Extract the [X, Y] coordinate from the center of the cell holding the provided text.  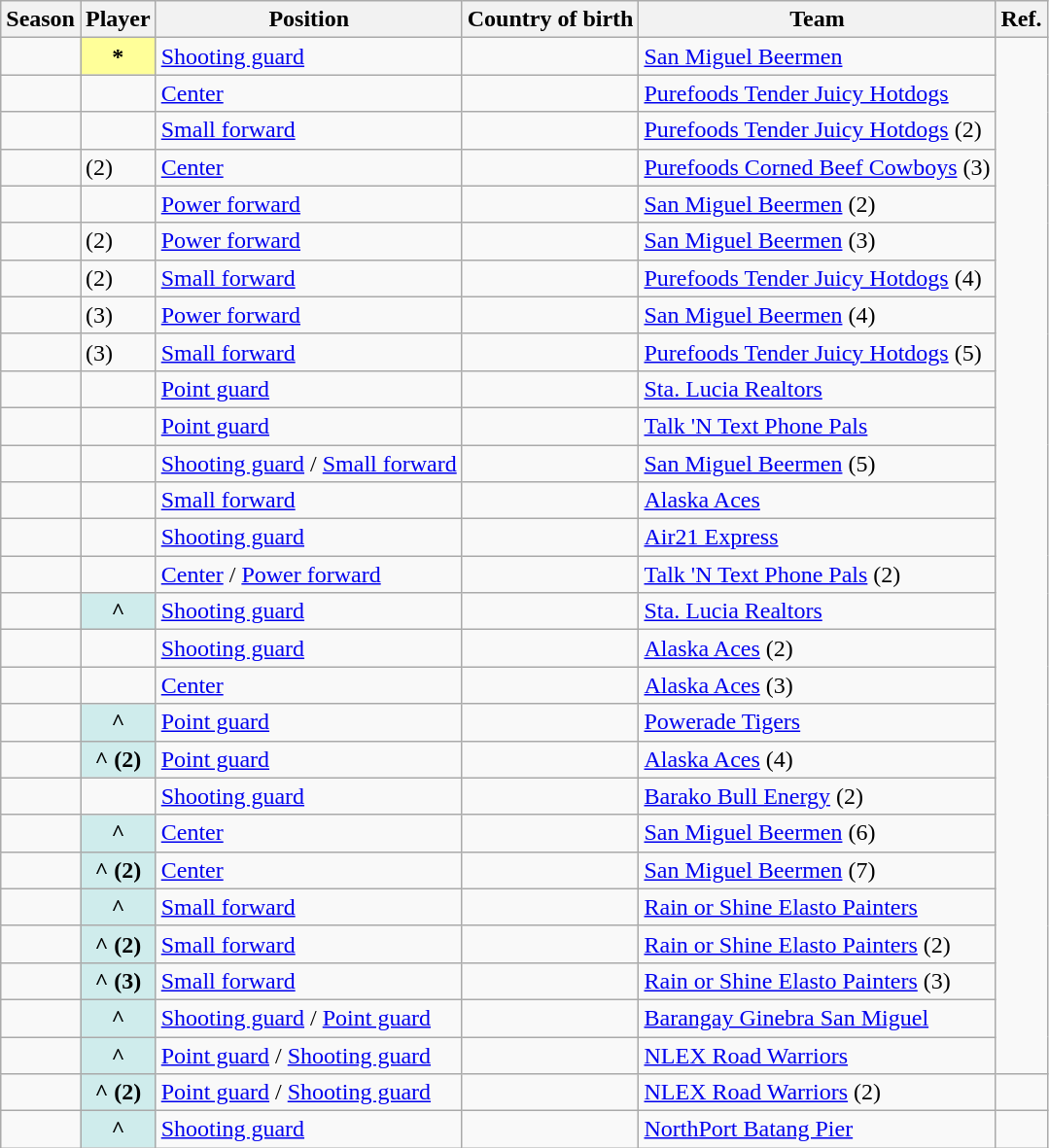
San Miguel Beermen (5) [817, 464]
Season [41, 19]
Player [118, 19]
Rain or Shine Elasto Painters [817, 907]
Shooting guard / Small forward [309, 464]
Purefoods Tender Juicy Hotdogs [817, 93]
^ (3) [118, 981]
Air21 Express [817, 538]
San Miguel Beermen (4) [817, 315]
Purefoods Tender Juicy Hotdogs (5) [817, 352]
Barangay Ginebra San Miguel [817, 1018]
San Miguel Beermen (6) [817, 833]
* [118, 56]
NLEX Road Warriors [817, 1055]
Shooting guard / Point guard [309, 1018]
Rain or Shine Elasto Painters (2) [817, 944]
Rain or Shine Elasto Painters (3) [817, 981]
Purefoods Tender Juicy Hotdogs (2) [817, 130]
Talk 'N Text Phone Pals [817, 426]
Purefoods Tender Juicy Hotdogs (4) [817, 278]
Alaska Aces (4) [817, 759]
NorthPort Batang Pier [817, 1130]
San Miguel Beermen (3) [817, 241]
Powerade Tigers [817, 722]
NLEX Road Warriors (2) [817, 1093]
Center / Power forward [309, 574]
Country of birth [550, 19]
San Miguel Beermen (2) [817, 204]
San Miguel Beermen (7) [817, 870]
Alaska Aces (3) [817, 685]
Talk 'N Text Phone Pals (2) [817, 574]
Barako Bull Energy (2) [817, 796]
San Miguel Beermen [817, 56]
Purefoods Corned Beef Cowboys (3) [817, 167]
Alaska Aces [817, 501]
Team [817, 19]
Ref. [1021, 19]
Position [309, 19]
Alaska Aces (2) [817, 648]
